Capture the cell that displays the provided text and extract its (x, y) central coordinate. 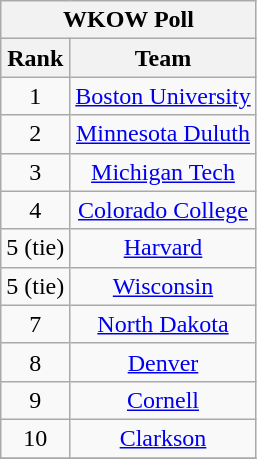
Wisconsin (163, 286)
9 (36, 400)
Colorado College (163, 210)
North Dakota (163, 324)
Rank (36, 58)
1 (36, 96)
Cornell (163, 400)
8 (36, 362)
Team (163, 58)
Denver (163, 362)
10 (36, 438)
WKOW Poll (128, 20)
Michigan Tech (163, 172)
Boston University (163, 96)
4 (36, 210)
Harvard (163, 248)
Clarkson (163, 438)
7 (36, 324)
Minnesota Duluth (163, 134)
3 (36, 172)
2 (36, 134)
